From the cell containing the given text, extract its center point as [X, Y] coordinate. 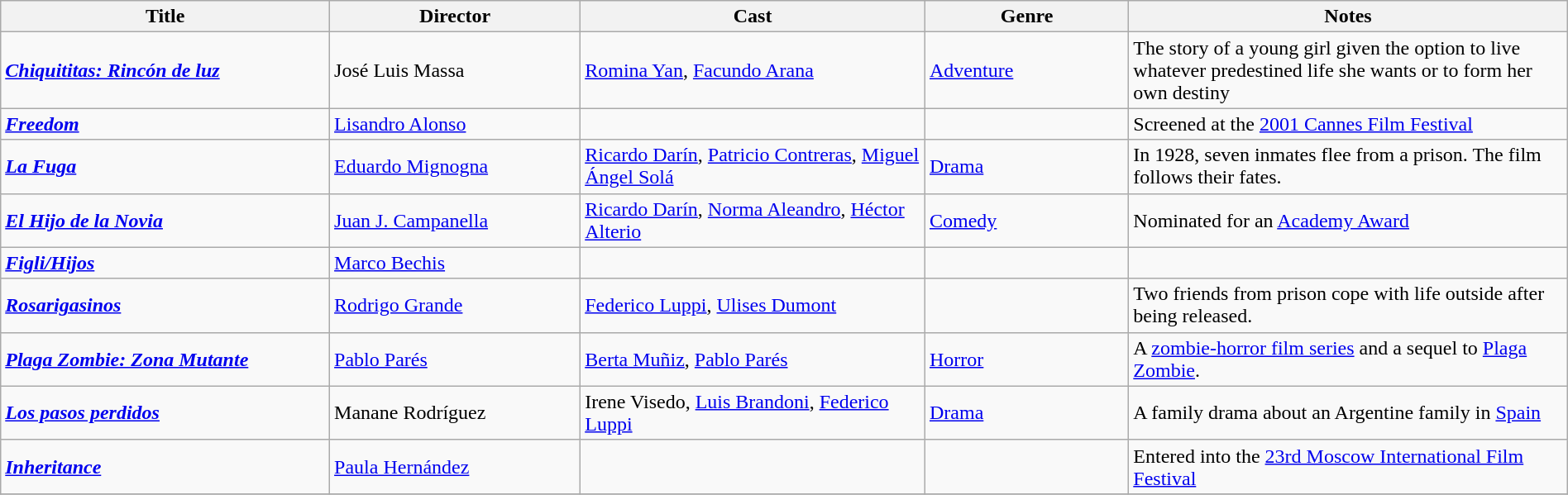
Los pasos perdidos [165, 413]
Nominated for an Academy Award [1348, 220]
La Fuga [165, 167]
Notes [1348, 17]
Berta Muñiz, Pablo Parés [753, 359]
Adventure [1026, 70]
In 1928, seven inmates flee from a prison. The film follows their fates. [1348, 167]
Ricardo Darín, Patricio Contreras, Miguel Ángel Solá [753, 167]
Ricardo Darín, Norma Aleandro, Héctor Alterio [753, 220]
Entered into the 23rd Moscow International Film Festival [1348, 466]
Screened at the 2001 Cannes Film Festival [1348, 124]
Horror [1026, 359]
Cast [753, 17]
The story of a young girl given the option to live whatever predestined life she wants or to form her own destiny [1348, 70]
Inheritance [165, 466]
Rodrigo Grande [455, 306]
Irene Visedo, Luis Brandoni, Federico Luppi [753, 413]
Title [165, 17]
Two friends from prison cope with life outside after being released. [1348, 306]
Lisandro Alonso [455, 124]
Manane Rodríguez [455, 413]
Eduardo Mignogna [455, 167]
Plaga Zombie: Zona Mutante [165, 359]
Rosarigasinos [165, 306]
Federico Luppi, Ulises Dumont [753, 306]
Freedom [165, 124]
Pablo Parés [455, 359]
Figli/Hijos [165, 263]
A zombie-horror film series and a sequel to Plaga Zombie. [1348, 359]
Marco Bechis [455, 263]
Comedy [1026, 220]
Chiquititas: Rincón de luz [165, 70]
Director [455, 17]
Genre [1026, 17]
Paula Hernández [455, 466]
José Luis Massa [455, 70]
Romina Yan, Facundo Arana [753, 70]
A family drama about an Argentine family in Spain [1348, 413]
Juan J. Campanella [455, 220]
El Hijo de la Novia [165, 220]
